Scan for the cell matching the given text and deliver its (X, Y) coordinate at center. 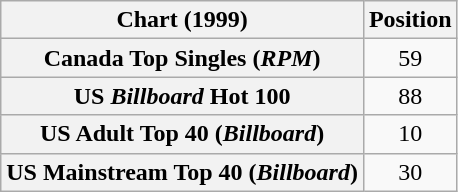
Canada Top Singles (RPM) (182, 58)
Chart (1999) (182, 20)
59 (410, 58)
Position (410, 20)
30 (410, 172)
US Mainstream Top 40 (Billboard) (182, 172)
US Billboard Hot 100 (182, 96)
10 (410, 134)
US Adult Top 40 (Billboard) (182, 134)
88 (410, 96)
